Return [X, Y] of the center of cell containing provided text 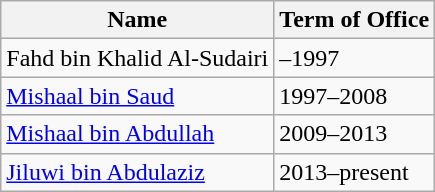
Term of Office [354, 20]
2009–2013 [354, 134]
Jiluwi bin Abdulaziz [138, 172]
2013–present [354, 172]
1997–2008 [354, 96]
Name [138, 20]
Mishaal bin Saud [138, 96]
Fahd bin Khalid Al-Sudairi [138, 58]
Mishaal bin Abdullah [138, 134]
–1997 [354, 58]
